For the text-containing cell, return its midpoint in [x, y] coordinate format. 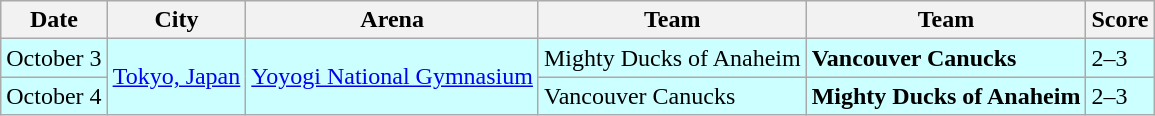
October 3 [54, 58]
City [176, 20]
Tokyo, Japan [176, 77]
Date [54, 20]
October 4 [54, 96]
Arena [392, 20]
Score [1120, 20]
Yoyogi National Gymnasium [392, 77]
